Extract the (x, y) coordinate from the center of the cell holding the provided text.  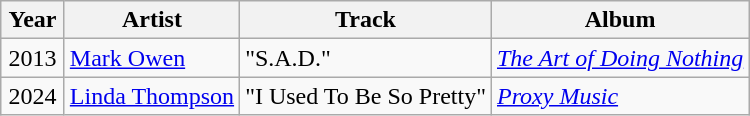
The Art of Doing Nothing (620, 58)
2013 (33, 58)
Year (33, 20)
"S.A.D." (366, 58)
Mark Owen (152, 58)
"I Used To Be So Pretty" (366, 96)
Linda Thompson (152, 96)
Track (366, 20)
Artist (152, 20)
2024 (33, 96)
Proxy Music (620, 96)
Album (620, 20)
